Find where the given text appears and provide that cell's center as [X, Y] coordinate. 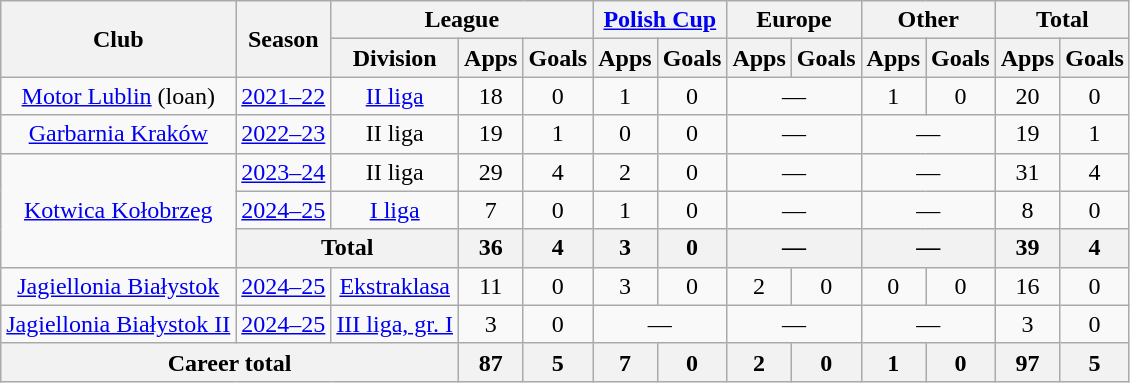
36 [491, 248]
31 [1027, 172]
Polish Cup [660, 20]
Division [395, 58]
III liga, gr. I [395, 324]
League [462, 20]
8 [1027, 210]
87 [491, 362]
18 [491, 96]
Kotwica Kołobrzeg [118, 210]
11 [491, 286]
Europe [794, 20]
Jagiellonia Białystok [118, 286]
20 [1027, 96]
2021–22 [284, 96]
Ekstraklasa [395, 286]
Club [118, 39]
Career total [230, 362]
2022–23 [284, 134]
Other [928, 20]
39 [1027, 248]
Motor Lublin (loan) [118, 96]
16 [1027, 286]
Garbarnia Kraków [118, 134]
I liga [395, 210]
2023–24 [284, 172]
97 [1027, 362]
Jagiellonia Białystok II [118, 324]
29 [491, 172]
Season [284, 39]
